Detect which cell encompasses the target text, then output its (x, y) center coordinate. 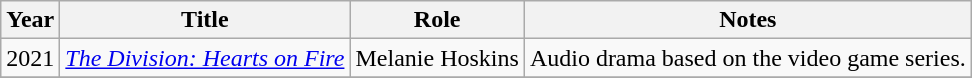
Year (30, 20)
Audio drama based on the video game series. (748, 58)
2021 (30, 58)
Role (437, 20)
The Division: Hearts on Fire (205, 58)
Melanie Hoskins (437, 58)
Notes (748, 20)
Title (205, 20)
